Search for the cell housing the specified text and yield its (x, y) center coordinate. 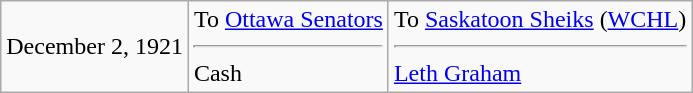
To Ottawa SenatorsCash (288, 47)
To Saskatoon Sheiks (WCHL)Leth Graham (540, 47)
December 2, 1921 (95, 47)
